Search for the cell housing the specified text and yield its [x, y] center coordinate. 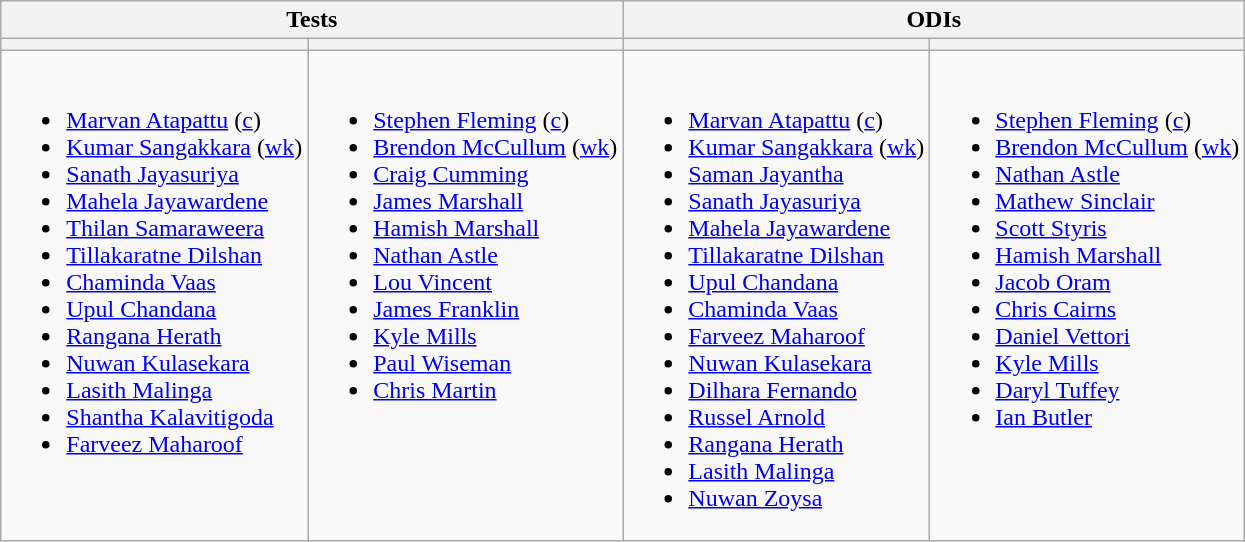
ODIs [934, 20]
Tests [312, 20]
